Return the (x, y) coordinate for the center point of the cell that contains the specified text.  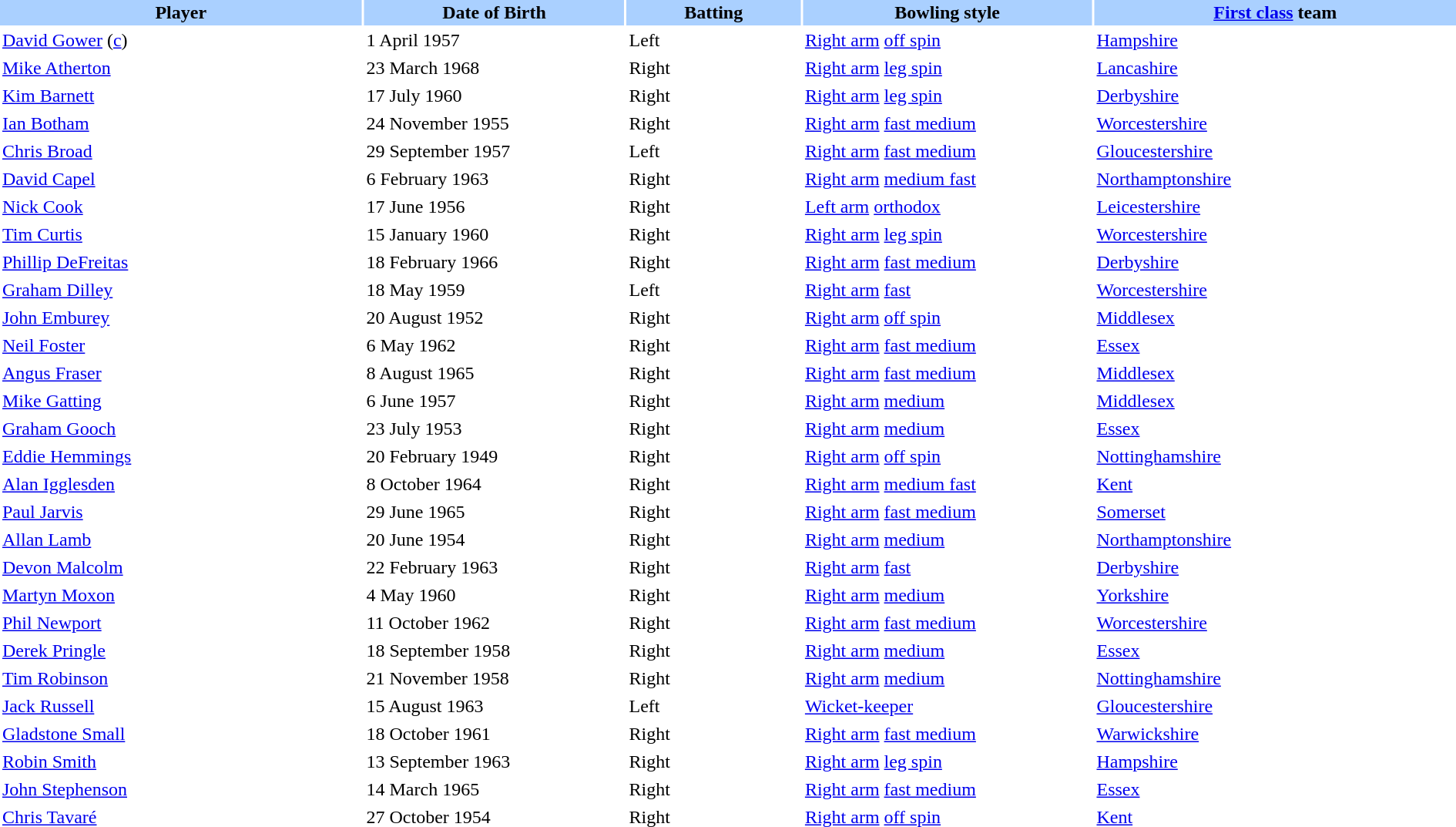
23 March 1968 (494, 68)
John Stephenson (181, 789)
Player (181, 12)
Jack Russell (181, 706)
Lancashire (1275, 68)
18 May 1959 (494, 290)
John Emburey (181, 318)
21 November 1958 (494, 678)
Robin Smith (181, 761)
Devon Malcolm (181, 567)
Tim Curtis (181, 234)
Somerset (1275, 512)
18 September 1958 (494, 651)
6 May 1962 (494, 345)
Wicket-keeper (948, 706)
Leicestershire (1275, 207)
20 June 1954 (494, 540)
8 August 1965 (494, 373)
Phil Newport (181, 623)
Martyn Moxon (181, 595)
29 September 1957 (494, 151)
Paul Jarvis (181, 512)
18 February 1966 (494, 262)
Gladstone Small (181, 734)
Yorkshire (1275, 595)
1 April 1957 (494, 40)
15 January 1960 (494, 234)
Batting (713, 12)
Graham Dilley (181, 290)
6 June 1957 (494, 401)
Angus Fraser (181, 373)
Graham Gooch (181, 429)
23 July 1953 (494, 429)
15 August 1963 (494, 706)
18 October 1961 (494, 734)
Bowling style (948, 12)
Nick Cook (181, 207)
Phillip DeFreitas (181, 262)
29 June 1965 (494, 512)
22 February 1963 (494, 567)
20 August 1952 (494, 318)
17 July 1960 (494, 96)
David Gower (c) (181, 40)
Tim Robinson (181, 678)
24 November 1955 (494, 123)
Warwickshire (1275, 734)
11 October 1962 (494, 623)
Date of Birth (494, 12)
Eddie Hemmings (181, 456)
First class team (1275, 12)
Left arm orthodox (948, 207)
Alan Igglesden (181, 484)
Derek Pringle (181, 651)
17 June 1956 (494, 207)
Neil Foster (181, 345)
Mike Gatting (181, 401)
Mike Atherton (181, 68)
Kim Barnett (181, 96)
David Capel (181, 179)
8 October 1964 (494, 484)
13 September 1963 (494, 761)
4 May 1960 (494, 595)
Ian Botham (181, 123)
14 March 1965 (494, 789)
Allan Lamb (181, 540)
6 February 1963 (494, 179)
20 February 1949 (494, 456)
Chris Broad (181, 151)
Kent (1275, 484)
